Locate the cell with the specified text and output its [x, y] center coordinate. 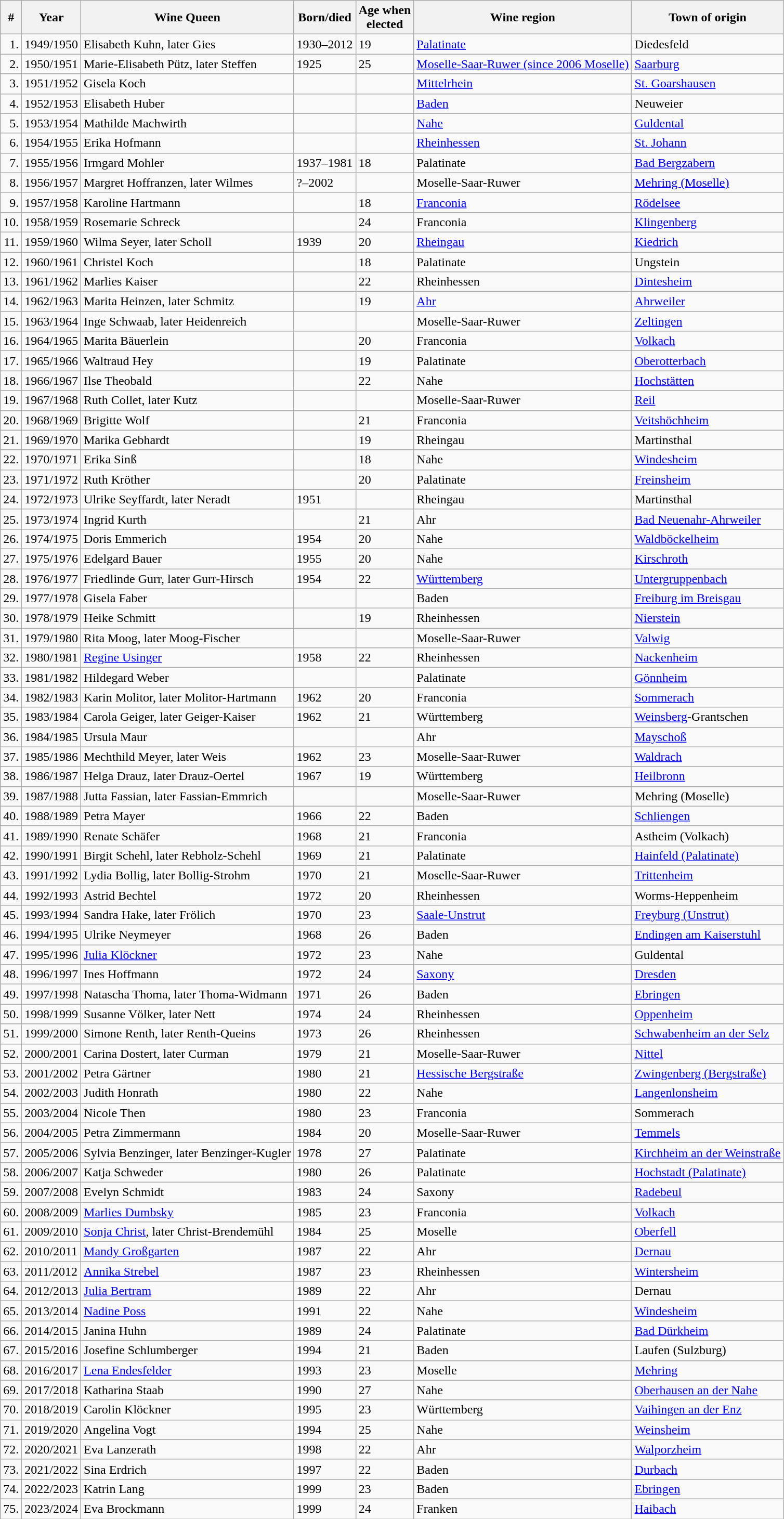
Walporzheim [708, 1449]
25. [11, 519]
# [11, 18]
1993/1994 [51, 915]
35. [11, 717]
1972/1973 [51, 499]
Jutta Fassian, later Fassian-Emmrich [187, 796]
Josefine Schlumberger [187, 1351]
2021/2022 [51, 1469]
2010/2011 [51, 1252]
Rosemarie Schreck [187, 222]
Mathilde Machwirth [187, 123]
Oberhausen an der Nahe [708, 1390]
1974/1975 [51, 539]
1964/1965 [51, 341]
2012/2013 [51, 1291]
Marita Bäuerlein [187, 341]
Renate Schäfer [187, 836]
Hochstadt (Palatinate) [708, 1172]
Hochstätten [708, 381]
42. [11, 855]
1967/1968 [51, 400]
Trittenheim [708, 875]
Diedesfeld [708, 44]
Lydia Bollig, later Bollig-Strohm [187, 875]
2017/2018 [51, 1390]
1981/1982 [51, 678]
Weinsberg-Grantschen [708, 717]
9. [11, 202]
Gisela Faber [187, 599]
11. [11, 242]
2007/2008 [51, 1192]
Marita Heinzen, later Schmitz [187, 302]
Untergruppenbach [708, 579]
Ilse Theobald [187, 381]
Zeltingen [708, 321]
Bad Dürkheim [708, 1331]
38. [11, 776]
Nackenheim [708, 658]
57. [11, 1152]
Freyburg (Unstrut) [708, 915]
2011/2012 [51, 1271]
1989/1990 [51, 836]
Nicole Then [187, 1113]
Kirschroth [708, 559]
1954/1955 [51, 143]
12. [11, 262]
65. [11, 1311]
2018/2019 [51, 1410]
2023/2024 [51, 1509]
2019/2020 [51, 1430]
19. [11, 400]
Annika Strebel [187, 1271]
68. [11, 1370]
Sina Erdrich [187, 1469]
40. [11, 816]
1975/1976 [51, 559]
1982/1983 [51, 697]
1958 [324, 658]
Dresden [708, 975]
1956/1957 [51, 183]
Karin Molitor, later Molitor-Hartmann [187, 697]
Born/died [324, 18]
2006/2007 [51, 1172]
Sylvia Benzinger, later Benzinger-Kugler [187, 1152]
30. [11, 618]
Valwig [708, 638]
Weinsheim [708, 1430]
6. [11, 143]
Erika Hofmann [187, 143]
Natascha Thoma, later Thoma-Widmann [187, 994]
1985 [324, 1212]
Kirchheim an der Weinstraße [708, 1152]
27. [11, 559]
Klingenberg [708, 222]
1963/1964 [51, 321]
1966 [324, 816]
69. [11, 1390]
Ulrike Neymeyer [187, 935]
Kiedrich [708, 242]
Age whenelected [385, 18]
Carina Dostert, later Curman [187, 1054]
Rödelsee [708, 202]
56. [11, 1133]
Friedlinde Gurr, later Gurr-Hirsch [187, 579]
Astrid Bechtel [187, 895]
Edelgard Bauer [187, 559]
1966/1967 [51, 381]
67. [11, 1351]
1960/1961 [51, 262]
Franken [523, 1509]
Zwingenberg (Bergstraße) [708, 1073]
75. [11, 1509]
Helga Drauz, later Drauz-Oertel [187, 776]
Radebeul [708, 1192]
Julia Klöckner [187, 955]
?–2002 [324, 183]
1998/1999 [51, 1014]
1955 [324, 559]
1995 [324, 1410]
73. [11, 1469]
26. [11, 539]
1973 [324, 1034]
39. [11, 796]
1949/1950 [51, 44]
Mayschoß [708, 737]
58. [11, 1172]
3. [11, 84]
1951/1952 [51, 84]
Dintesheim [708, 282]
Ahrweiler [708, 302]
Waldböckelheim [708, 539]
1992/1993 [51, 895]
Eva Brockmann [187, 1509]
41. [11, 836]
70. [11, 1410]
Marie-Elisabeth Pütz, later Steffen [187, 64]
Saarburg [708, 64]
Katrin Lang [187, 1489]
Reil [708, 400]
1984/1985 [51, 737]
71. [11, 1430]
1979/1980 [51, 638]
2005/2006 [51, 1152]
54. [11, 1093]
Heilbronn [708, 776]
Doris Emmerich [187, 539]
Vaihingen an der Enz [708, 1410]
2000/2001 [51, 1054]
Durbach [708, 1469]
1965/1966 [51, 361]
1994/1995 [51, 935]
Veitshöchheim [708, 420]
2004/2005 [51, 1133]
2013/2014 [51, 1311]
Ursula Maur [187, 737]
Erika Sinß [187, 460]
Brigitte Wolf [187, 420]
55. [11, 1113]
1997 [324, 1469]
Elisabeth Huber [187, 103]
Katja Schweder [187, 1172]
2020/2021 [51, 1449]
Oberfell [708, 1232]
1955/1956 [51, 163]
1974 [324, 1014]
Mittelrhein [523, 84]
Gisela Koch [187, 84]
Schliengen [708, 816]
Susanne Völker, later Nett [187, 1014]
29. [11, 599]
Lena Endesfelder [187, 1370]
1971/1972 [51, 479]
Ruth Kröther [187, 479]
1976/1977 [51, 579]
Ungstein [708, 262]
60. [11, 1212]
8. [11, 183]
47. [11, 955]
53. [11, 1073]
Birgit Schehl, later Rebholz-Schehl [187, 855]
4. [11, 103]
Petra Gärtner [187, 1073]
18. [11, 381]
1998 [324, 1449]
2001/2002 [51, 1073]
Ruth Collet, later Kutz [187, 400]
43. [11, 875]
33. [11, 678]
Ulrike Seyffardt, later Neradt [187, 499]
Saale-Unstrut [523, 915]
Year [51, 18]
1986/1987 [51, 776]
Hainfeld (Palatinate) [708, 855]
Simone Renth, later Renth-Queins [187, 1034]
Julia Bertram [187, 1291]
46. [11, 935]
1969 [324, 855]
7. [11, 163]
Christel Koch [187, 262]
Marlies Dumbsky [187, 1212]
59. [11, 1192]
1969/1970 [51, 440]
Wintersheim [708, 1271]
61. [11, 1232]
1977/1978 [51, 599]
74. [11, 1489]
Moselle-Saar-Ruwer (since 2006 Moselle) [523, 64]
1990 [324, 1390]
St. Goarshausen [708, 84]
45. [11, 915]
1988/1989 [51, 816]
1996/1997 [51, 975]
Elisabeth Kuhn, later Gies [187, 44]
Irmgard Mohler [187, 163]
Petra Zimmermann [187, 1133]
15. [11, 321]
1962/1963 [51, 302]
1983 [324, 1192]
1953/1954 [51, 123]
Astheim (Volkach) [708, 836]
1993 [324, 1370]
Waltraud Hey [187, 361]
Mandy Großgarten [187, 1252]
Bad Neuenahr-Ahrweiler [708, 519]
37. [11, 757]
1. [11, 44]
1995/1996 [51, 955]
1968/1969 [51, 420]
23. [11, 479]
2022/2023 [51, 1489]
Heike Schmitt [187, 618]
Carolin Klöckner [187, 1410]
2015/2016 [51, 1351]
2008/2009 [51, 1212]
Sandra Hake, later Frölich [187, 915]
1957/1958 [51, 202]
Rita Moog, later Moog-Fischer [187, 638]
Wine region [523, 18]
Gönnheim [708, 678]
Hessische Bergstraße [523, 1073]
Worms-Heppenheim [708, 895]
2. [11, 64]
Angelina Vogt [187, 1430]
Endingen am Kaiserstuhl [708, 935]
1970/1971 [51, 460]
32. [11, 658]
Evelyn Schmidt [187, 1192]
2003/2004 [51, 1113]
1937–1981 [324, 163]
1958/1959 [51, 222]
Freiburg im Breisgau [708, 599]
2016/2017 [51, 1370]
1985/1986 [51, 757]
Regine Usinger [187, 658]
52. [11, 1054]
1990/1991 [51, 855]
22. [11, 460]
1950/1951 [51, 64]
1973/1974 [51, 519]
Marika Gebhardt [187, 440]
1999/2000 [51, 1034]
10. [11, 222]
Ingrid Kurth [187, 519]
16. [11, 341]
Karoline Hartmann [187, 202]
1991/1992 [51, 875]
1961/1962 [51, 282]
Nierstein [708, 618]
Mehring [708, 1370]
5. [11, 123]
Katharina Staab [187, 1390]
Neuweier [708, 103]
Janina Huhn [187, 1331]
13. [11, 282]
Oppenheim [708, 1014]
1951 [324, 499]
Freinsheim [708, 479]
Sonja Christ, later Christ-Brendemühl [187, 1232]
1930–2012 [324, 44]
Schwabenheim an der Selz [708, 1034]
Temmels [708, 1133]
1967 [324, 776]
1978 [324, 1152]
17. [11, 361]
Inge Schwaab, later Heidenreich [187, 321]
1925 [324, 64]
Carola Geiger, later Geiger-Kaiser [187, 717]
28. [11, 579]
14. [11, 302]
Petra Mayer [187, 816]
Eva Lanzerath [187, 1449]
2009/2010 [51, 1232]
49. [11, 994]
1978/1979 [51, 618]
1939 [324, 242]
1959/1960 [51, 242]
1979 [324, 1054]
24. [11, 499]
36. [11, 737]
20. [11, 420]
21. [11, 440]
Oberotterbach [708, 361]
Hildegard Weber [187, 678]
44. [11, 895]
50. [11, 1014]
Haibach [708, 1509]
Langenlonsheim [708, 1093]
1997/1998 [51, 994]
Laufen (Sulzburg) [708, 1351]
Bad Bergzabern [708, 163]
Wilma Seyer, later Scholl [187, 242]
Town of origin [708, 18]
66. [11, 1331]
64. [11, 1291]
1971 [324, 994]
62. [11, 1252]
1983/1984 [51, 717]
Judith Honrath [187, 1093]
1987/1988 [51, 796]
1952/1953 [51, 103]
Ines Hoffmann [187, 975]
Nadine Poss [187, 1311]
2014/2015 [51, 1331]
34. [11, 697]
Margret Hoffranzen, later Wilmes [187, 183]
Waldrach [708, 757]
St. Johann [708, 143]
Mechthild Meyer, later Weis [187, 757]
Wine Queen [187, 18]
1991 [324, 1311]
63. [11, 1271]
1980/1981 [51, 658]
2002/2003 [51, 1093]
Marlies Kaiser [187, 282]
72. [11, 1449]
31. [11, 638]
48. [11, 975]
51. [11, 1034]
Nittel [708, 1054]
